Locate the cell with the specified text and output its (x, y) center coordinate. 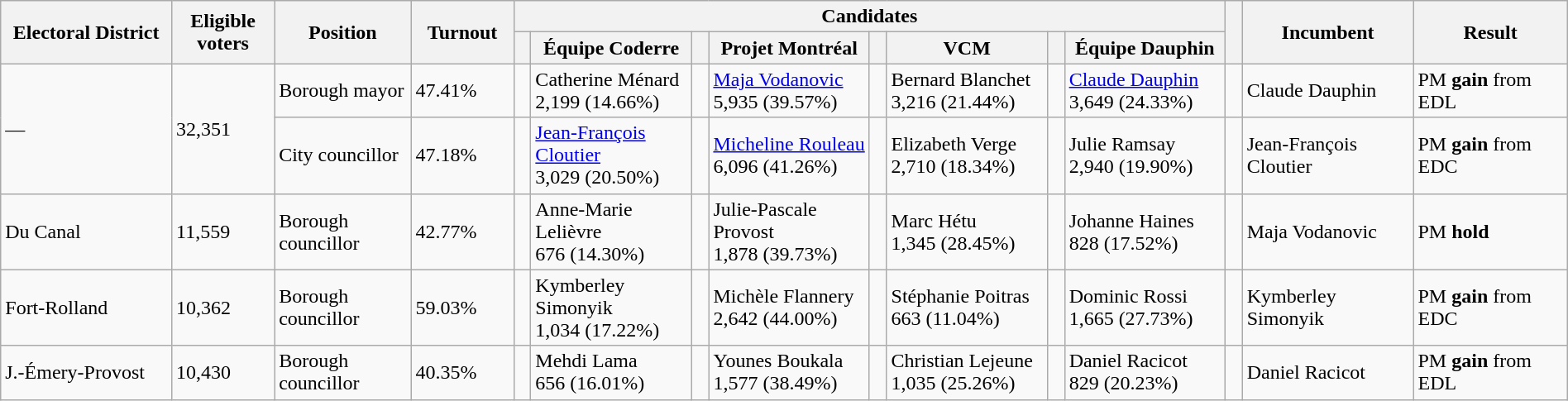
Mehdi Lama 656 (16.01%) (611, 372)
Eligible voters (223, 32)
40.35% (462, 372)
11,559 (223, 232)
Maja Vodanovic 5,935 (39.57%) (789, 91)
47.41% (462, 91)
Elizabeth Verge 2,710 (18.34%) (967, 155)
Jean-François Cloutier 3,029 (20.50%) (611, 155)
Micheline Rouleau 6,096 (41.26%) (789, 155)
Result (1490, 32)
Michèle Flannery 2,642 (44.00%) (789, 308)
Claude Dauphin 3,649 (24.33%) (1145, 91)
Projet Montréal (789, 48)
PM hold (1490, 232)
Daniel Racicot 829 (20.23%) (1145, 372)
— (86, 129)
42.77% (462, 232)
10,362 (223, 308)
Christian Lejeune 1,035 (25.26%) (967, 372)
Marc Hétu 1,345 (28.45%) (967, 232)
Stéphanie Poitras 663 (11.04%) (967, 308)
Julie-Pascale Provost 1,878 (39.73%) (789, 232)
J.-Émery-Provost (86, 372)
Turnout (462, 32)
Johanne Haines 828 (17.52%) (1145, 232)
Maja Vodanovic (1328, 232)
47.18% (462, 155)
10,430 (223, 372)
Dominic Rossi 1,665 (27.73%) (1145, 308)
Borough mayor (342, 91)
Équipe Coderre (611, 48)
59.03% (462, 308)
Kymberley Simonyik 1,034 (17.22%) (611, 308)
Fort-Rolland (86, 308)
Équipe Dauphin (1145, 48)
32,351 (223, 129)
City councillor (342, 155)
Younes Boukala 1,577 (38.49%) (789, 372)
Electoral District (86, 32)
Kymberley Simonyik (1328, 308)
Daniel Racicot (1328, 372)
Position (342, 32)
Julie Ramsay 2,940 (19.90%) (1145, 155)
Du Canal (86, 232)
Claude Dauphin (1328, 91)
Bernard Blanchet 3,216 (21.44%) (967, 91)
VCM (967, 48)
Jean-François Cloutier (1328, 155)
Catherine Ménard 2,199 (14.66%) (611, 91)
Anne-Marie Lelièvre 676 (14.30%) (611, 232)
Incumbent (1328, 32)
Candidates (869, 17)
